Locate the cell with the specified text and output its [x, y] center coordinate. 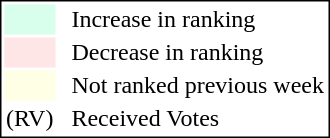
Not ranked previous week [198, 85]
Increase in ranking [198, 19]
Decrease in ranking [198, 53]
Received Votes [198, 119]
(RV) [29, 119]
